Pinpoint the cell where the given text exists, returning its [x, y] midpoint coordinate. 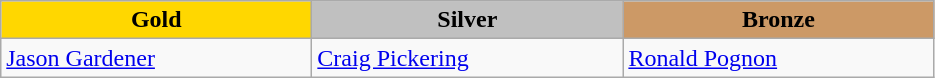
Bronze [778, 20]
Gold [156, 20]
Jason Gardener [156, 58]
Craig Pickering [468, 58]
Silver [468, 20]
Ronald Pognon [778, 58]
